Scan for the cell matching the given text and deliver its [X, Y] coordinate at center. 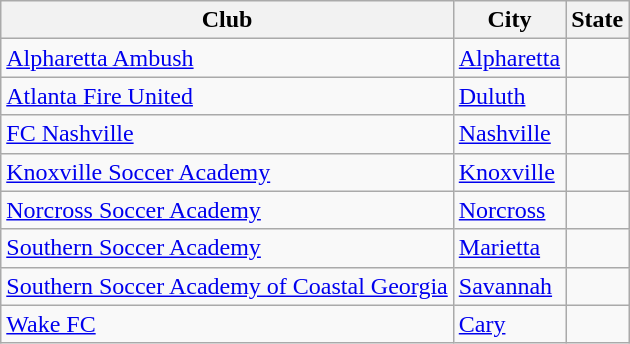
Knoxville Soccer Academy [228, 172]
Southern Soccer Academy of Coastal Georgia [228, 286]
State [598, 20]
Nashville [509, 134]
Marietta [509, 248]
Southern Soccer Academy [228, 248]
FC Nashville [228, 134]
Norcross [509, 210]
Alpharetta Ambush [228, 58]
City [509, 20]
Atlanta Fire United [228, 96]
Club [228, 20]
Cary [509, 324]
Duluth [509, 96]
Savannah [509, 286]
Knoxville [509, 172]
Wake FC [228, 324]
Norcross Soccer Academy [228, 210]
Alpharetta [509, 58]
